From the cell containing the given text, extract its center point as [X, Y] coordinate. 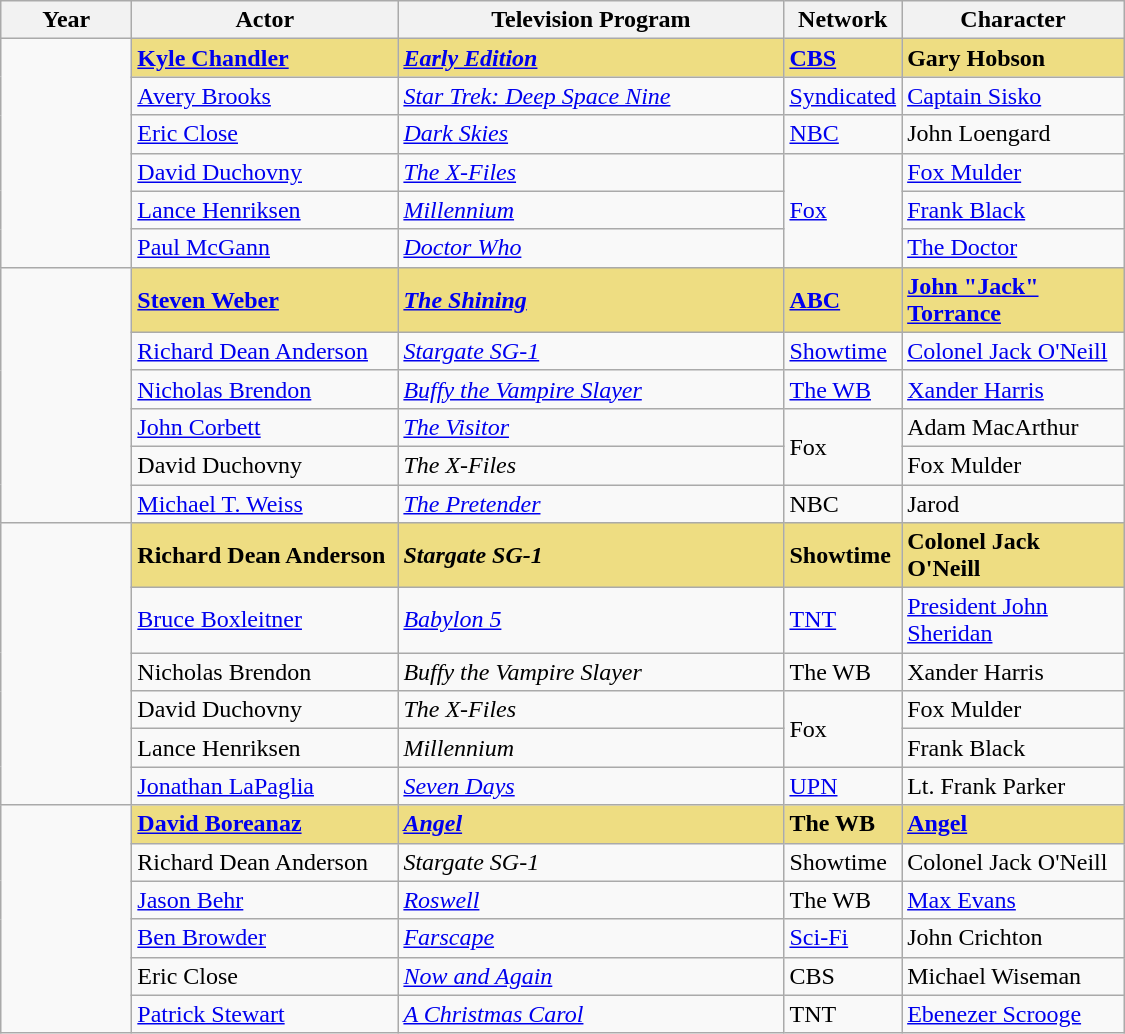
Jarod [1014, 503]
Roswell [591, 900]
Actor [265, 20]
ABC [843, 300]
UPN [843, 786]
Sci-Fi [843, 938]
The Visitor [591, 427]
Jason Behr [265, 900]
Adam MacArthur [1014, 427]
Dark Skies [591, 134]
Kyle Chandler [265, 58]
Patrick Stewart [265, 1014]
Character [1014, 20]
Gary Hobson [1014, 58]
Avery Brooks [265, 96]
Jonathan LaPaglia [265, 786]
Now and Again [591, 976]
Max Evans [1014, 900]
Steven Weber [265, 300]
A Christmas Carol [591, 1014]
John Loengard [1014, 134]
Michael T. Weiss [265, 503]
John Crichton [1014, 938]
John "Jack" Torrance [1014, 300]
Year [66, 20]
Network [843, 20]
The Doctor [1014, 248]
The Shining [591, 300]
Paul McGann [265, 248]
Syndicated [843, 96]
The Pretender [591, 503]
Star Trek: Deep Space Nine [591, 96]
Lt. Frank Parker [1014, 786]
Doctor Who [591, 248]
Ebenezer Scrooge [1014, 1014]
Early Edition [591, 58]
Seven Days [591, 786]
John Corbett [265, 427]
Bruce Boxleitner [265, 620]
David Boreanaz [265, 824]
Farscape [591, 938]
Captain Sisko [1014, 96]
Television Program [591, 20]
Ben Browder [265, 938]
President John Sheridan [1014, 620]
Michael Wiseman [1014, 976]
Babylon 5 [591, 620]
